Provide the (x, y) coordinate of the cell's center where the given text is located.  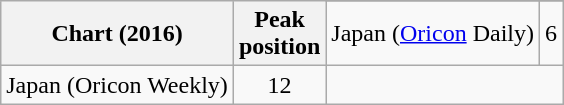
Japan (Oricon Weekly) (118, 85)
Japan (Oricon Daily) (433, 34)
Peakposition (279, 34)
12 (279, 85)
Chart (2016) (118, 34)
6 (550, 34)
